Pinpoint the cell where the given text exists, returning its (X, Y) midpoint coordinate. 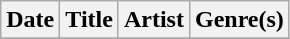
Date (30, 20)
Genre(s) (239, 20)
Title (90, 20)
Artist (154, 20)
